Extract the [X, Y] coordinate from the center of the cell holding the provided text.  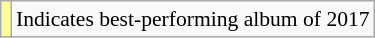
Indicates best-performing album of 2017 [193, 19]
